From the cell containing the given text, extract its center point as [x, y] coordinate. 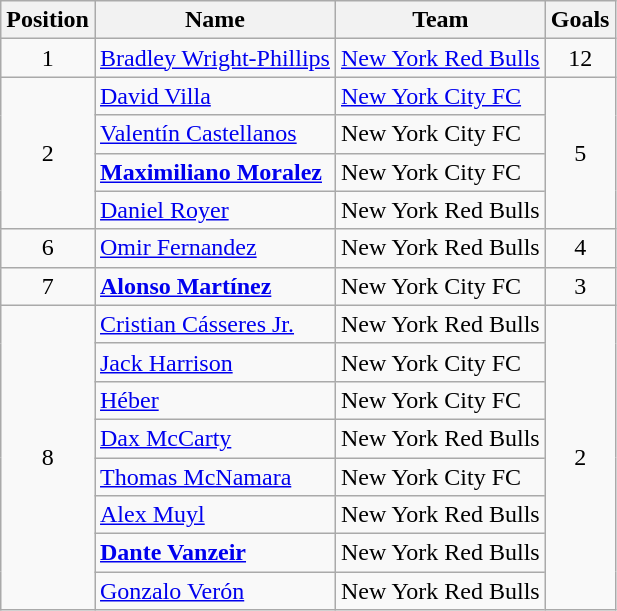
Thomas McNamara [214, 477]
4 [580, 248]
Maximiliano Moralez [214, 172]
Cristian Cásseres Jr. [214, 324]
12 [580, 58]
Name [214, 20]
Team [440, 20]
5 [580, 153]
1 [48, 58]
Goals [580, 20]
7 [48, 286]
Valentín Castellanos [214, 134]
Position [48, 20]
Omir Fernandez [214, 248]
Bradley Wright-Phillips [214, 58]
Alex Muyl [214, 515]
8 [48, 457]
Jack Harrison [214, 362]
Alonso Martínez [214, 286]
Dax McCarty [214, 438]
Gonzalo Verón [214, 591]
David Villa [214, 96]
6 [48, 248]
3 [580, 286]
Dante Vanzeir [214, 553]
Héber [214, 400]
Daniel Royer [214, 210]
